Extract the [x, y] coordinate from the center of the cell holding the provided text.  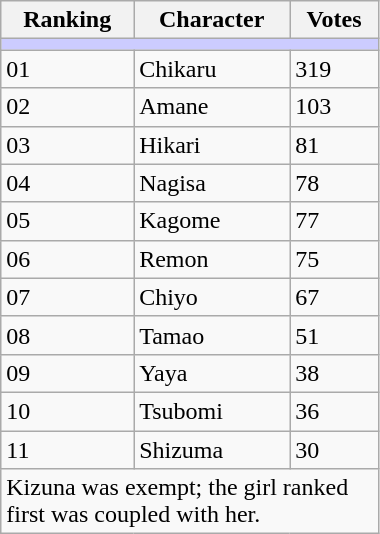
67 [334, 297]
Chikaru [212, 69]
Ranking [68, 20]
Chiyo [212, 297]
Kizuna was exempt; the girl ranked first was coupled with her. [190, 502]
03 [68, 145]
02 [68, 107]
319 [334, 69]
01 [68, 69]
04 [68, 183]
11 [68, 449]
Hikari [212, 145]
30 [334, 449]
09 [68, 373]
Shizuma [212, 449]
103 [334, 107]
Amane [212, 107]
Character [212, 20]
Nagisa [212, 183]
05 [68, 221]
81 [334, 145]
Yaya [212, 373]
06 [68, 259]
Tsubomi [212, 411]
36 [334, 411]
75 [334, 259]
77 [334, 221]
Votes [334, 20]
78 [334, 183]
10 [68, 411]
Remon [212, 259]
Kagome [212, 221]
Tamao [212, 335]
38 [334, 373]
51 [334, 335]
07 [68, 297]
08 [68, 335]
